Return the [X, Y] coordinate for the center point of the cell that contains the specified text.  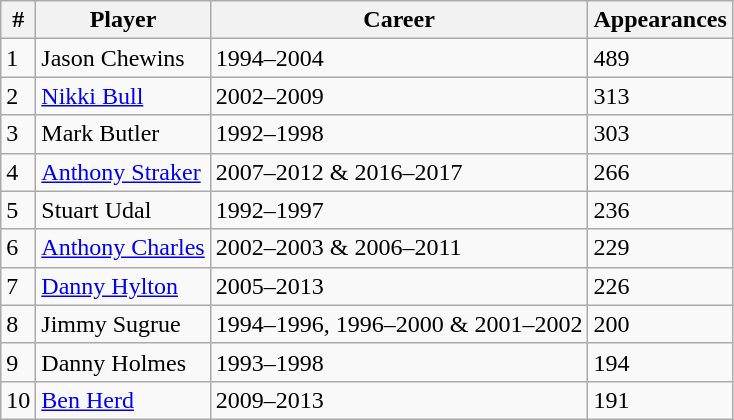
Anthony Charles [123, 248]
313 [660, 96]
2002–2009 [399, 96]
2002–2003 & 2006–2011 [399, 248]
229 [660, 248]
489 [660, 58]
1993–1998 [399, 362]
200 [660, 324]
Ben Herd [123, 400]
191 [660, 400]
3 [18, 134]
1992–1998 [399, 134]
Jason Chewins [123, 58]
6 [18, 248]
Player [123, 20]
266 [660, 172]
1994–2004 [399, 58]
226 [660, 286]
Anthony Straker [123, 172]
194 [660, 362]
# [18, 20]
Jimmy Sugrue [123, 324]
2007–2012 & 2016–2017 [399, 172]
Appearances [660, 20]
2005–2013 [399, 286]
10 [18, 400]
Stuart Udal [123, 210]
Nikki Bull [123, 96]
2 [18, 96]
7 [18, 286]
Danny Holmes [123, 362]
Career [399, 20]
8 [18, 324]
303 [660, 134]
5 [18, 210]
2009–2013 [399, 400]
1994–1996, 1996–2000 & 2001–2002 [399, 324]
1992–1997 [399, 210]
Mark Butler [123, 134]
9 [18, 362]
4 [18, 172]
236 [660, 210]
1 [18, 58]
Danny Hylton [123, 286]
